Return [x, y] of the center of cell containing provided text 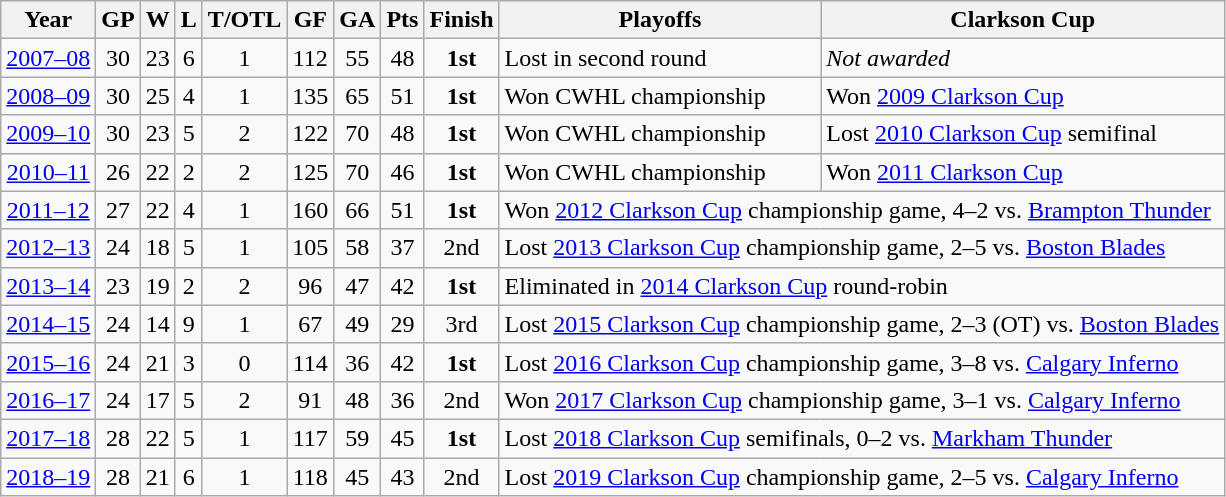
49 [358, 324]
W [158, 20]
58 [358, 248]
43 [402, 477]
L [188, 20]
96 [310, 286]
Lost in second round [660, 58]
67 [310, 324]
114 [310, 362]
Won 2009 Clarkson Cup [1023, 96]
46 [402, 172]
2015–16 [48, 362]
125 [310, 172]
Won 2011 Clarkson Cup [1023, 172]
Lost 2016 Clarkson Cup championship game, 3–8 vs. Calgary Inferno [862, 362]
29 [402, 324]
3rd [462, 324]
Lost 2018 Clarkson Cup semifinals, 0–2 vs. Markham Thunder [862, 438]
Lost 2019 Clarkson Cup championship game, 2–5 vs. Calgary Inferno [862, 477]
117 [310, 438]
Lost 2010 Clarkson Cup semifinal [1023, 134]
66 [358, 210]
2013–14 [48, 286]
Finish [462, 20]
14 [158, 324]
2014–15 [48, 324]
91 [310, 400]
160 [310, 210]
47 [358, 286]
19 [158, 286]
26 [118, 172]
3 [188, 362]
118 [310, 477]
Playoffs [660, 20]
2009–10 [48, 134]
25 [158, 96]
Eliminated in 2014 Clarkson Cup round-robin [862, 286]
2010–11 [48, 172]
122 [310, 134]
Won 2012 Clarkson Cup championship game, 4–2 vs. Brampton Thunder [862, 210]
GF [310, 20]
GP [118, 20]
2016–17 [48, 400]
2018–19 [48, 477]
37 [402, 248]
135 [310, 96]
112 [310, 58]
2017–18 [48, 438]
Year [48, 20]
T/OTL [244, 20]
Not awarded [1023, 58]
59 [358, 438]
18 [158, 248]
9 [188, 324]
GA [358, 20]
2007–08 [48, 58]
2008–09 [48, 96]
55 [358, 58]
27 [118, 210]
Clarkson Cup [1023, 20]
2012–13 [48, 248]
105 [310, 248]
Lost 2013 Clarkson Cup championship game, 2–5 vs. Boston Blades [862, 248]
0 [244, 362]
17 [158, 400]
Won 2017 Clarkson Cup championship game, 3–1 vs. Calgary Inferno [862, 400]
Pts [402, 20]
65 [358, 96]
2011–12 [48, 210]
Lost 2015 Clarkson Cup championship game, 2–3 (OT) vs. Boston Blades [862, 324]
